For the text-containing cell, return its midpoint in (x, y) coordinate format. 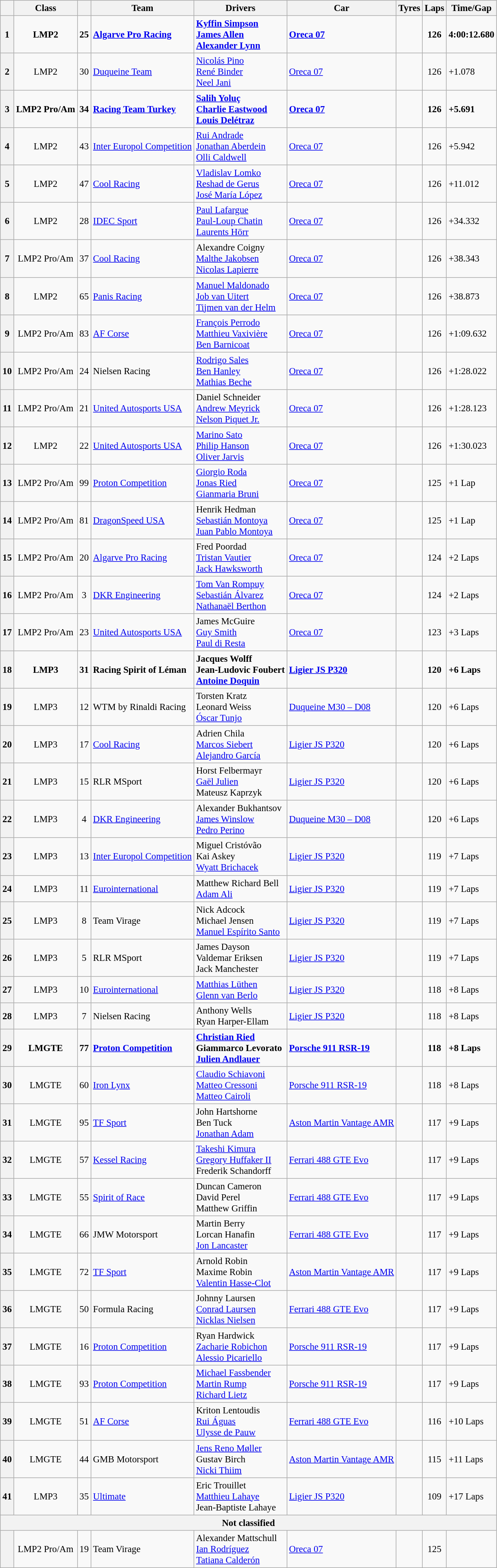
51 (84, 1422)
33 (7, 1198)
JMW Motorsport (143, 1235)
Jens Reno Møller Gustav Birch Nicki Thiim (241, 1459)
72 (84, 1272)
32 (7, 1160)
Miguel Cristóvão Kai Askey Wyatt Brichacek (241, 857)
+38.343 (471, 259)
Alexander Bukhantsov James Winslow Pedro Perino (241, 819)
Christian Ried Giammarco Levorato Julien Andlauer (241, 1048)
Adrien Chila Marcos Siebert Alejandro García (241, 745)
+5.942 (471, 146)
Paul Lafargue Paul-Loup Chatin Laurents Hörr (241, 221)
57 (84, 1160)
Rodrigo Sales Ben Hanley Mathias Beche (241, 371)
50 (84, 1309)
Vladislav Lomko Reshad de Gerus José María López (241, 184)
95 (84, 1122)
Laps (435, 8)
John Hartshorne Ben Tuck Jonathan Adam (241, 1122)
Fred Poordad Tristan Vautier Jack Hawksworth (241, 558)
Horst Felbermayr Gaël Julien Mateusz Kaprzyk (241, 782)
+1.078 (471, 72)
+1:28.022 (471, 371)
Nicolás Pino René Binder Neel Jani (241, 72)
+1:09.632 (471, 333)
Matthew Richard Bell Adam Ali (241, 889)
James Dayson Valdemar Eriksen Jack Manchester (241, 958)
93 (84, 1384)
Car (342, 8)
Kyffin Simpson James Allen Alexander Lynn (241, 35)
81 (84, 520)
Team (143, 8)
Salih Yoluç Charlie Eastwood Louis Delétraz (241, 109)
+10 Laps (471, 1422)
Time/Gap (471, 8)
115 (435, 1459)
Matthias Lüthen Glenn van Berlo (241, 990)
65 (84, 296)
77 (84, 1048)
41 (7, 1496)
+1:30.023 (471, 446)
+38.873 (471, 296)
DragonSpeed USA (143, 520)
Racing Spirit of Léman (143, 670)
Martin Berry Lorcan Hanafin Jon Lancaster (241, 1235)
14 (7, 520)
Rui Andrade Jonathan Aberdein Olli Caldwell (241, 146)
27 (7, 990)
Formula Racing (143, 1309)
Alexandre Coigny Malthe Jakobsen Nicolas Lapierre (241, 259)
Class (46, 8)
66 (84, 1235)
Johnny Laursen Conrad Laursen Nicklas Nielsen (241, 1309)
Claudio Schiavoni Matteo Cressoni Matteo Cairoli (241, 1085)
Ryan Hardwick Zacharie Robichon Alessio Picariello (241, 1347)
Duncan Cameron David Perel Matthew Griffin (241, 1198)
39 (7, 1422)
Tom Van Rompuy Sebastián Álvarez Nathanaël Berthon (241, 595)
+5.691 (471, 109)
109 (435, 1496)
Arnold Robin Maxime Robin Valentin Hasse-Clot (241, 1272)
IDEC Sport (143, 221)
60 (84, 1085)
Kessel Racing (143, 1160)
+1:28.123 (471, 408)
Kriton Lentoudis Rui Águas Ulysse de Pauw (241, 1422)
Duqueine Team (143, 72)
Anthony Wells Ryan Harper-Ellam (241, 1016)
Henrik Hedman Sebastián Montoya Juan Pablo Montoya (241, 520)
Eric Trouillet Matthieu Lahaye Jean-Baptiste Lahaye (241, 1496)
4:00:12.680 (471, 35)
1 (7, 35)
WTM by Rinaldi Racing (143, 707)
Iron Lynx (143, 1085)
123 (435, 632)
Racing Team Turkey (143, 109)
Daniel Schneider Andrew Meyrick Nelson Piquet Jr. (241, 408)
55 (84, 1198)
François Perrodo Matthieu Vaxivière Ben Barnicoat (241, 333)
James McGuire Guy Smith Paul di Resta (241, 632)
99 (84, 483)
36 (7, 1309)
Torsten Kratz Leonard Weiss Óscar Tunjo (241, 707)
Panis Racing (143, 296)
Manuel Maldonado Job van Uitert Tijmen van der Helm (241, 296)
38 (7, 1384)
Ultimate (143, 1496)
116 (435, 1422)
6 (7, 221)
Alexander Mattschull Ian Rodríguez Tatiana Calderón (241, 1549)
9 (7, 333)
GMB Motorsport (143, 1459)
83 (84, 333)
Marino Sato Philip Hanson Oliver Jarvis (241, 446)
+3 Laps (471, 632)
Tyres (409, 8)
+11.012 (471, 184)
47 (84, 184)
Not classified (248, 1523)
Takeshi Kimura Gregory Huffaker II Frederik Schandorff (241, 1160)
2 (7, 72)
+34.332 (471, 221)
44 (84, 1459)
+17 Laps (471, 1496)
Giorgio Roda Jonas Ried Gianmaria Bruni (241, 483)
+11 Laps (471, 1459)
Drivers (241, 8)
43 (84, 146)
Jacques Wolff Jean-Ludovic Foubert Antoine Doquin (241, 670)
Michael Fassbender Martin Rump Richard Lietz (241, 1384)
40 (7, 1459)
18 (7, 670)
29 (7, 1048)
Nick Adcock Michael Jensen Manuel Espírito Santo (241, 920)
Spirit of Race (143, 1198)
26 (7, 958)
